Provide the (x, y) coordinate of the cell's center where the given text is located.  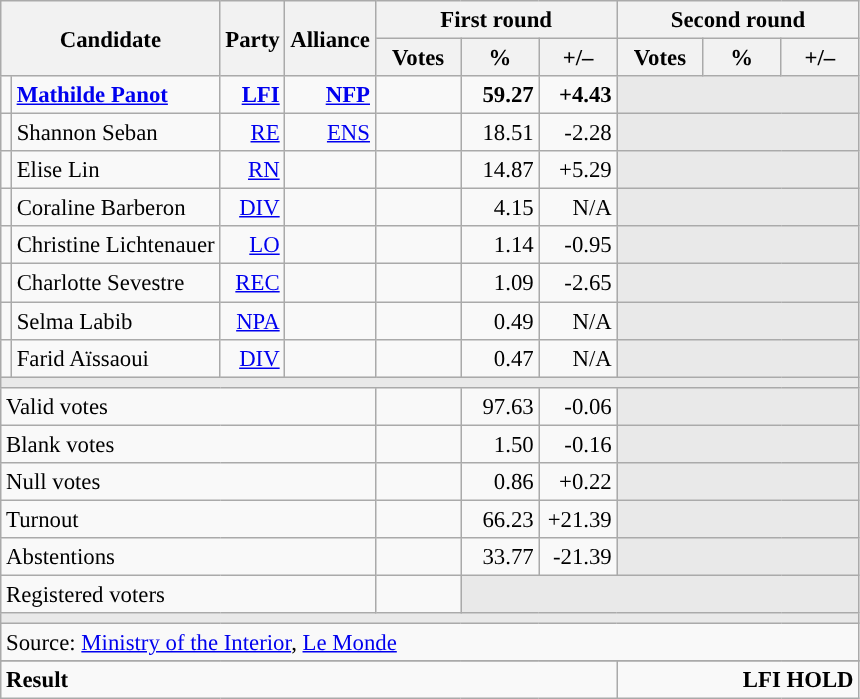
-2.65 (578, 283)
Second round (738, 20)
+5.29 (578, 170)
+21.39 (578, 519)
1.14 (500, 245)
Party (252, 38)
1.50 (500, 444)
Source: Ministry of the Interior, Le Monde (430, 643)
RE (252, 133)
Coraline Barberon (116, 208)
0.47 (500, 358)
Abstentions (188, 557)
-0.06 (578, 406)
-0.16 (578, 444)
Null votes (188, 482)
-21.39 (578, 557)
Shannon Seban (116, 133)
Mathilde Panot (116, 95)
Candidate (110, 38)
-0.95 (578, 245)
Registered voters (188, 594)
NPA (252, 321)
1.09 (500, 283)
Farid Aïssaoui (116, 358)
+4.43 (578, 95)
Valid votes (188, 406)
Elise Lin (116, 170)
Turnout (188, 519)
ENS (330, 133)
4.15 (500, 208)
Result (309, 680)
Blank votes (188, 444)
LFI (252, 95)
59.27 (500, 95)
REC (252, 283)
Alliance (330, 38)
0.49 (500, 321)
-2.28 (578, 133)
Charlotte Sevestre (116, 283)
RN (252, 170)
First round (496, 20)
+0.22 (578, 482)
18.51 (500, 133)
97.63 (500, 406)
Selma Labib (116, 321)
33.77 (500, 557)
14.87 (500, 170)
LFI HOLD (738, 680)
NFP (330, 95)
0.86 (500, 482)
66.23 (500, 519)
Christine Lichtenauer (116, 245)
LO (252, 245)
